Determine the [X, Y] coordinate at the center of the cell enclosing the given text.  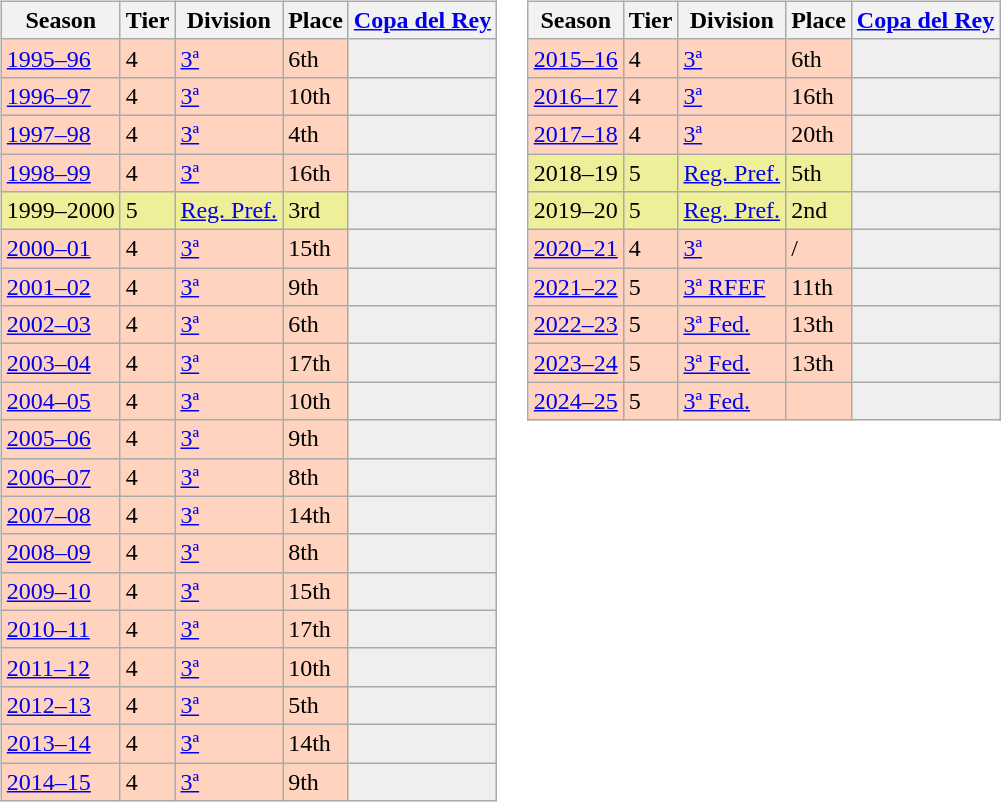
1998–99 [60, 173]
2022–23 [576, 325]
2004–05 [60, 401]
2006–07 [60, 477]
3ª RFEF [732, 287]
2013–14 [60, 743]
2005–06 [60, 439]
/ [819, 249]
2020–21 [576, 249]
1997–98 [60, 134]
2024–25 [576, 401]
2017–18 [576, 134]
2014–15 [60, 781]
2016–17 [576, 96]
1995–96 [60, 58]
2nd [819, 211]
2012–13 [60, 705]
4th [316, 134]
2019–20 [576, 211]
2007–08 [60, 515]
11th [819, 287]
2002–03 [60, 325]
2011–12 [60, 667]
2021–22 [576, 287]
2015–16 [576, 58]
2010–11 [60, 629]
2018–19 [576, 173]
2003–04 [60, 363]
3rd [316, 211]
2009–10 [60, 591]
1996–97 [60, 96]
2008–09 [60, 553]
2023–24 [576, 363]
1999–2000 [60, 211]
20th [819, 134]
2001–02 [60, 287]
2000–01 [60, 249]
